Provide the [x, y] coordinate of the cell's center where the given text is located.  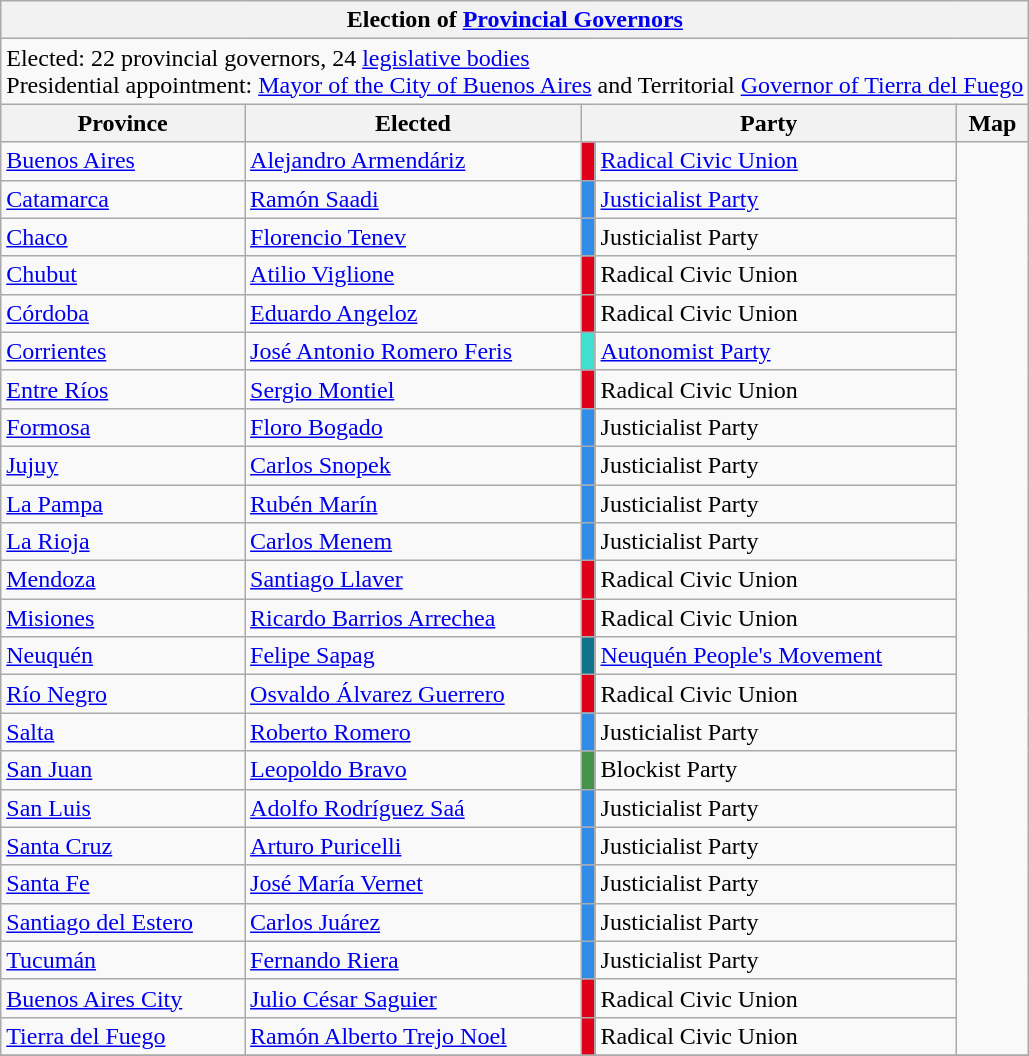
Map [992, 123]
José María Vernet [414, 884]
Carlos Juárez [414, 922]
Alejandro Armendáriz [414, 161]
Santiago del Estero [123, 922]
Elected [414, 123]
Entre Ríos [123, 389]
San Luis [123, 808]
Eduardo Angeloz [414, 313]
Chubut [123, 275]
Fernando Riera [414, 960]
Floro Bogado [414, 427]
Buenos Aires [123, 161]
Ramón Alberto Trejo Noel [414, 1036]
Adolfo Rodríguez Saá [414, 808]
Election of Provincial Governors [515, 20]
Misiones [123, 618]
Florencio Tenev [414, 237]
San Juan [123, 770]
Atilio Viglione [414, 275]
Province [123, 123]
Carlos Menem [414, 542]
Río Negro [123, 694]
Carlos Snopek [414, 465]
Leopoldo Bravo [414, 770]
Tierra del Fuego [123, 1036]
Tucumán [123, 960]
Osvaldo Álvarez Guerrero [414, 694]
Julio César Saguier [414, 998]
Roberto Romero [414, 732]
Blockist Party [776, 770]
La Rioja [123, 542]
Neuquén [123, 656]
Santa Cruz [123, 846]
Neuquén People's Movement [776, 656]
Córdoba [123, 313]
Mendoza [123, 580]
Buenos Aires City [123, 998]
Ramón Saadi [414, 199]
Party [768, 123]
Catamarca [123, 199]
Sergio Montiel [414, 389]
Rubén Marín [414, 503]
Jujuy [123, 465]
Salta [123, 732]
Santiago Llaver [414, 580]
Santa Fe [123, 884]
La Pampa [123, 503]
José Antonio Romero Feris [414, 351]
Autonomist Party [776, 351]
Corrientes [123, 351]
Chaco [123, 237]
Felipe Sapag [414, 656]
Ricardo Barrios Arrechea [414, 618]
Formosa [123, 427]
Arturo Puricelli [414, 846]
